Output the (X, Y) coordinate of the center of the cell containing the given text.  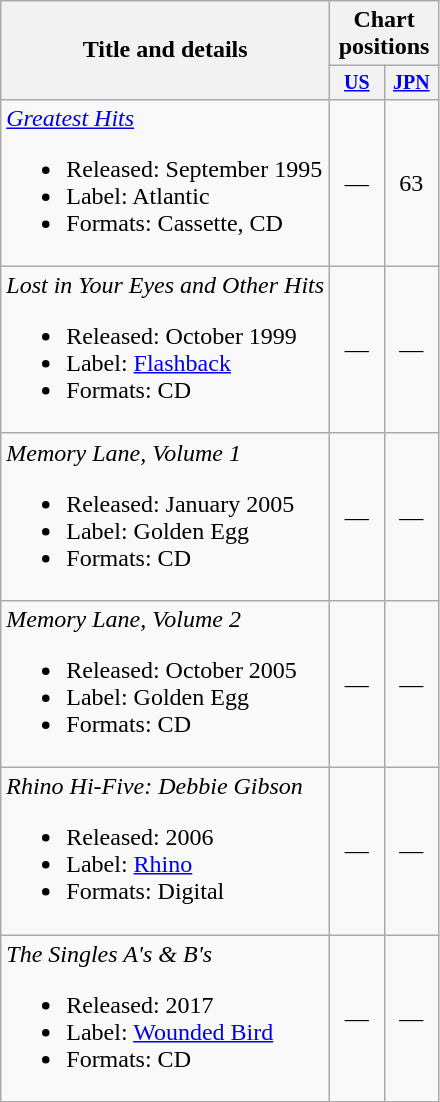
JPN (411, 82)
Memory Lane, Volume 2Released: October 2005Label: Golden EggFormats: CD (166, 684)
Rhino Hi-Five: Debbie GibsonReleased: 2006Label: RhinoFormats: Digital (166, 852)
Greatest HitsReleased: September 1995Label: AtlanticFormats: Cassette, CD (166, 182)
Chart positions (384, 34)
63 (411, 182)
US (357, 82)
Lost in Your Eyes and Other HitsReleased: October 1999Label: FlashbackFormats: CD (166, 350)
Title and details (166, 50)
Memory Lane, Volume 1Released: January 2005Label: Golden EggFormats: CD (166, 516)
The Singles A's & B'sReleased: 2017Label: Wounded BirdFormats: CD (166, 1018)
